Scan for the cell matching the given text and deliver its (x, y) coordinate at center. 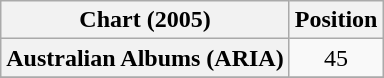
Australian Albums (ARIA) (145, 58)
Chart (2005) (145, 20)
Position (336, 20)
45 (336, 58)
